Search for the cell housing the specified text and yield its (x, y) center coordinate. 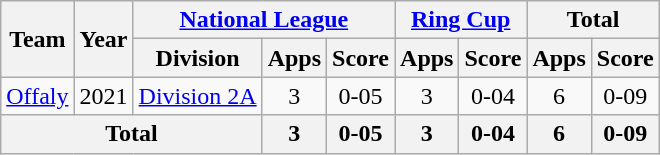
Ring Cup (461, 20)
Division 2A (198, 96)
Year (104, 39)
2021 (104, 96)
Offaly (38, 96)
National League (264, 20)
Division (198, 58)
Team (38, 39)
